Determine the [X, Y] coordinate at the center of the cell enclosing the given text.  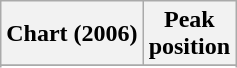
Peakposition [189, 34]
Chart (2006) [72, 34]
